For the text-containing cell, return its midpoint in (X, Y) coordinate format. 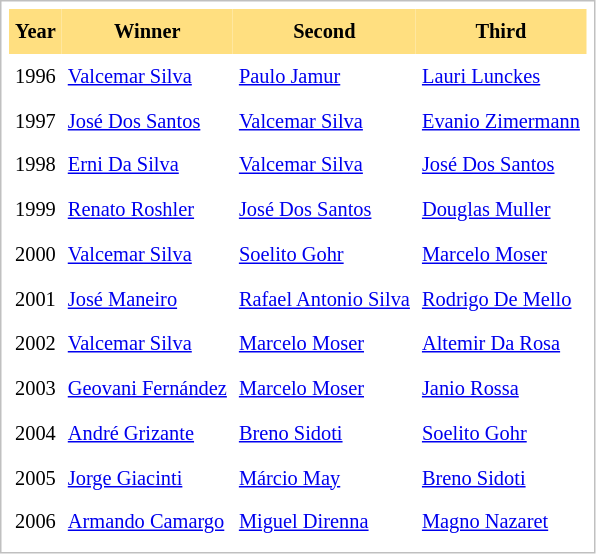
Third (501, 32)
2003 (36, 388)
Evanio Zimermann (501, 120)
1998 (36, 166)
Erni Da Silva (148, 166)
Rafael Antonio Silva (324, 300)
2005 (36, 478)
Miguel Direnna (324, 522)
Year (36, 32)
Paulo Jamur (324, 76)
Renato Roshler (148, 210)
Altemir Da Rosa (501, 344)
André Grizante (148, 434)
2006 (36, 522)
Winner (148, 32)
2000 (36, 254)
2001 (36, 300)
José Maneiro (148, 300)
1997 (36, 120)
Second (324, 32)
Janio Rossa (501, 388)
Rodrigo De Mello (501, 300)
2002 (36, 344)
Douglas Muller (501, 210)
2004 (36, 434)
Jorge Giacinti (148, 478)
Lauri Lunckes (501, 76)
Magno Nazaret (501, 522)
1999 (36, 210)
Armando Camargo (148, 522)
Geovani Fernández (148, 388)
Márcio May (324, 478)
1996 (36, 76)
